Pinpoint the cell where the given text exists, returning its [x, y] midpoint coordinate. 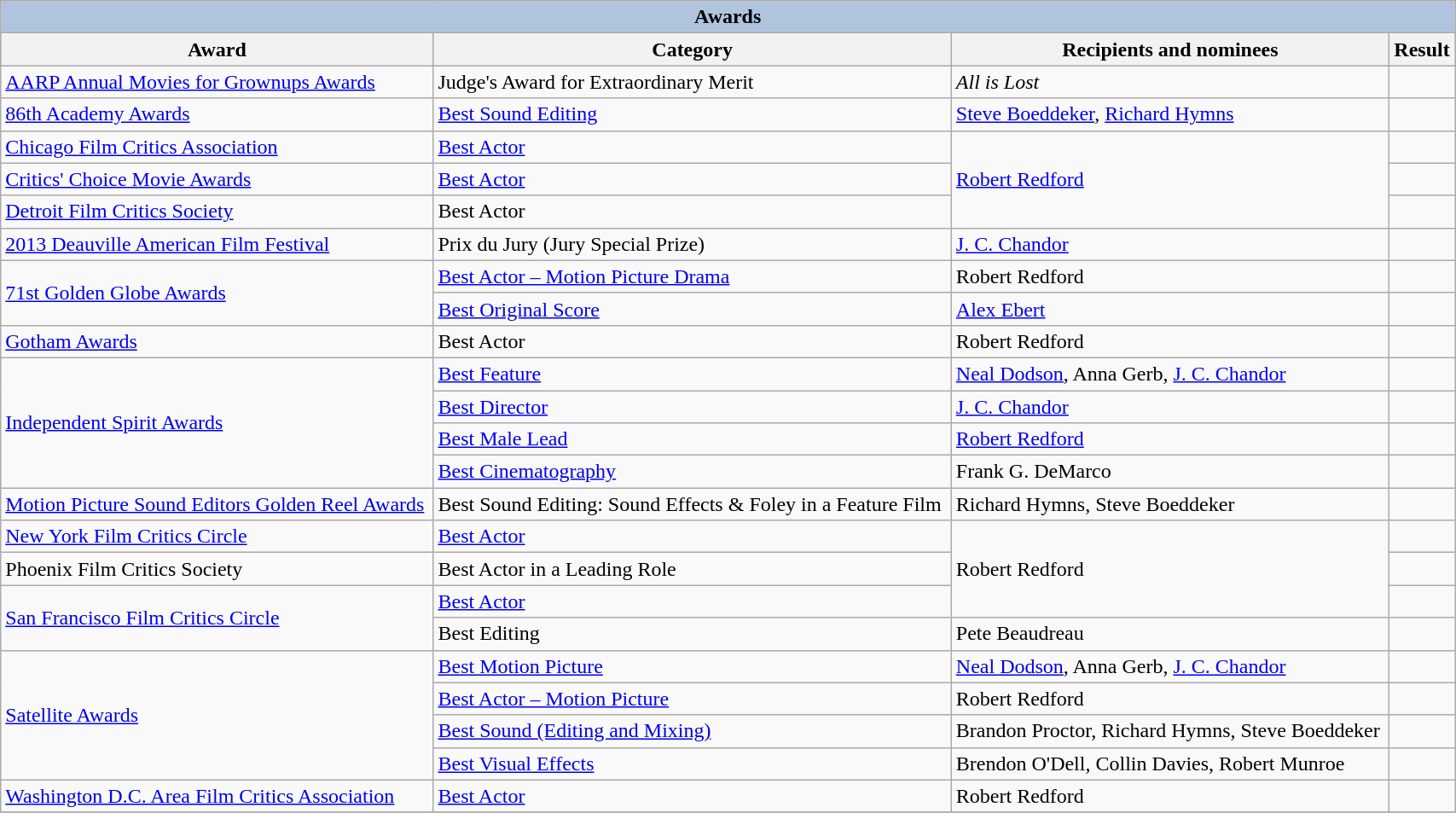
Gotham Awards [217, 341]
Satellite Awards [217, 715]
Prix du Jury (Jury Special Prize) [693, 244]
Best Motion Picture [693, 666]
Best Sound Editing [693, 114]
Alex Ebert [1170, 309]
Best Actor – Motion Picture [693, 699]
Judge's Award for Extraordinary Merit [693, 82]
Award [217, 49]
Frank G. DeMarco [1170, 472]
Category [693, 49]
Best Actor – Motion Picture Drama [693, 276]
Motion Picture Sound Editors Golden Reel Awards [217, 504]
Steve Boeddeker, Richard Hymns [1170, 114]
Recipients and nominees [1170, 49]
Washington D.C. Area Film Critics Association [217, 796]
Best Sound Editing: Sound Effects & Foley in a Feature Film [693, 504]
Best Sound (Editing and Mixing) [693, 731]
Phoenix Film Critics Society [217, 569]
Best Male Lead [693, 439]
71st Golden Globe Awards [217, 293]
Pete Beaudreau [1170, 634]
Best Original Score [693, 309]
Brandon Proctor, Richard Hymns, Steve Boeddeker [1170, 731]
Richard Hymns, Steve Boeddeker [1170, 504]
San Francisco Film Critics Circle [217, 618]
Result [1421, 49]
Awards [728, 17]
2013 Deauville American Film Festival [217, 244]
Best Visual Effects [693, 764]
AARP Annual Movies for Grownups Awards [217, 82]
86th Academy Awards [217, 114]
Independent Spirit Awards [217, 422]
Best Actor in a Leading Role [693, 569]
New York Film Critics Circle [217, 537]
Best Cinematography [693, 472]
Chicago Film Critics Association [217, 147]
Best Feature [693, 374]
Brendon O'Dell, Collin Davies, Robert Munroe [1170, 764]
Critics' Choice Movie Awards [217, 179]
Best Director [693, 407]
Detroit Film Critics Society [217, 212]
All is Lost [1170, 82]
Best Editing [693, 634]
